From the cell containing the given text, extract its center point as [x, y] coordinate. 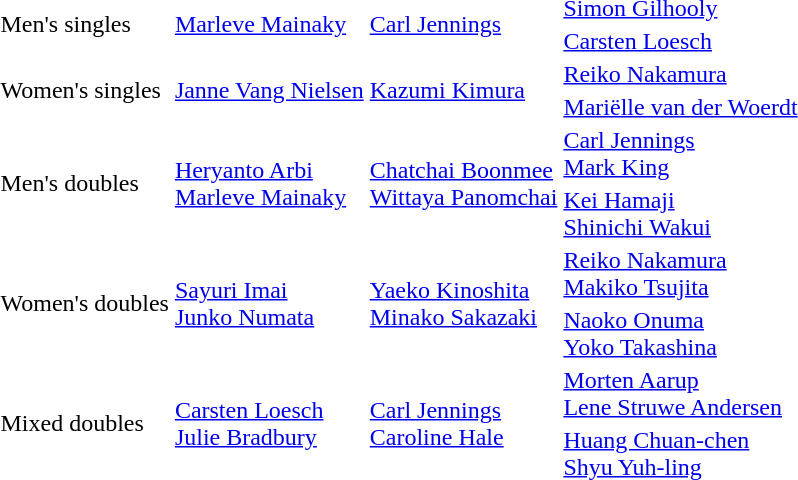
Yaeko Kinoshita Minako Sakazaki [464, 304]
Heryanto Arbi Marleve Mainaky [269, 184]
Janne Vang Nielsen [269, 90]
Chatchai Boonmee Wittaya Panomchai [464, 184]
Sayuri Imai Junko Numata [269, 304]
Kazumi Kimura [464, 90]
